Return the (X, Y) coordinate for the center point of the cell that contains the specified text.  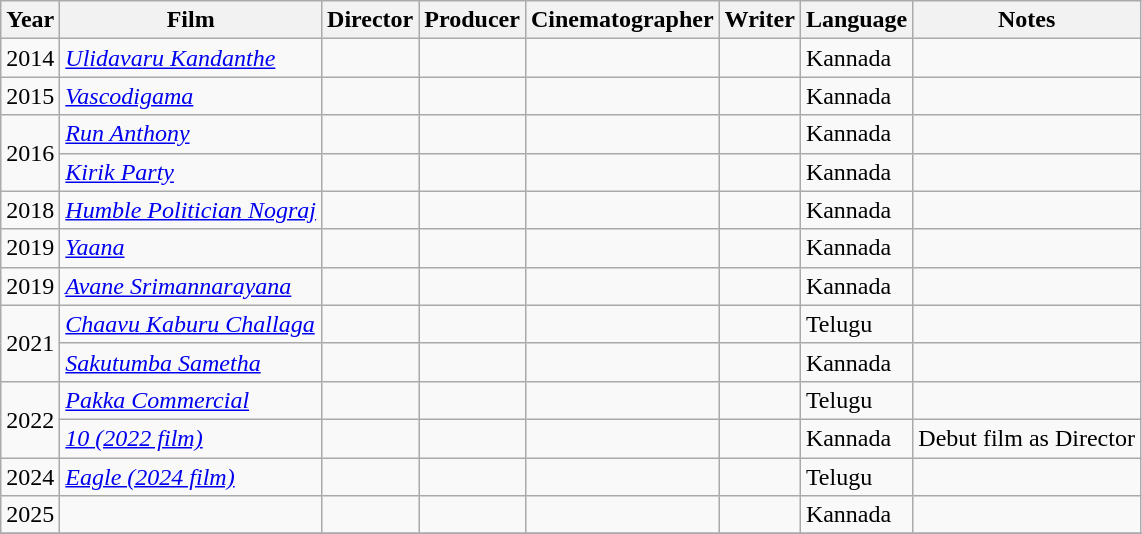
Producer (472, 20)
Debut film as Director (1027, 438)
2024 (30, 477)
Ulidavaru Kandanthe (191, 58)
Yaana (191, 248)
Pakka Commercial (191, 400)
2021 (30, 343)
Eagle (2024 film) (191, 477)
2018 (30, 210)
10 (2022 film) (191, 438)
Language (856, 20)
Humble Politician Nograj (191, 210)
Film (191, 20)
Writer (760, 20)
Run Anthony (191, 134)
Notes (1027, 20)
Director (370, 20)
Sakutumba Sametha (191, 362)
2016 (30, 153)
2014 (30, 58)
Year (30, 20)
Vascodigama (191, 96)
2022 (30, 419)
Avane Srimannarayana (191, 286)
Cinematographer (622, 20)
2025 (30, 515)
Kirik Party (191, 172)
2015 (30, 96)
Chaavu Kaburu Challaga (191, 324)
